Find where the given text appears and provide that cell's center as [x, y] coordinate. 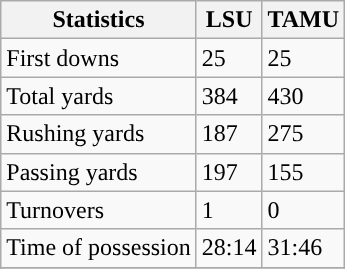
28:14 [229, 248]
275 [304, 134]
31:46 [304, 248]
Time of possession [99, 248]
LSU [229, 20]
Passing yards [99, 172]
197 [229, 172]
Total yards [99, 96]
430 [304, 96]
155 [304, 172]
187 [229, 134]
384 [229, 96]
TAMU [304, 20]
1 [229, 210]
Statistics [99, 20]
Rushing yards [99, 134]
Turnovers [99, 210]
First downs [99, 58]
0 [304, 210]
